Provide the [x, y] coordinate of the cell's center where the given text is located.  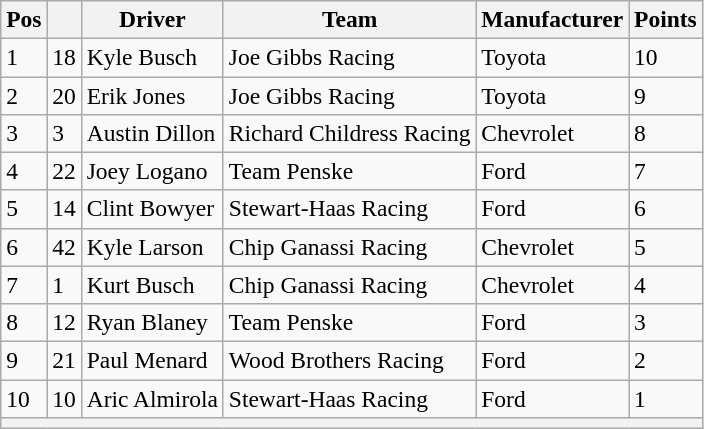
Pos [24, 19]
42 [64, 247]
Erik Jones [152, 95]
Kurt Busch [152, 285]
Points [666, 19]
20 [64, 95]
14 [64, 209]
Kyle Busch [152, 57]
Austin Dillon [152, 133]
21 [64, 360]
Ryan Blaney [152, 322]
Clint Bowyer [152, 209]
Manufacturer [552, 19]
Driver [152, 19]
22 [64, 171]
Team [349, 19]
Wood Brothers Racing [349, 360]
Richard Childress Racing [349, 133]
18 [64, 57]
Paul Menard [152, 360]
12 [64, 322]
Aric Almirola [152, 398]
Kyle Larson [152, 247]
Joey Logano [152, 171]
